Find where the given text appears and provide that cell's center as (x, y) coordinate. 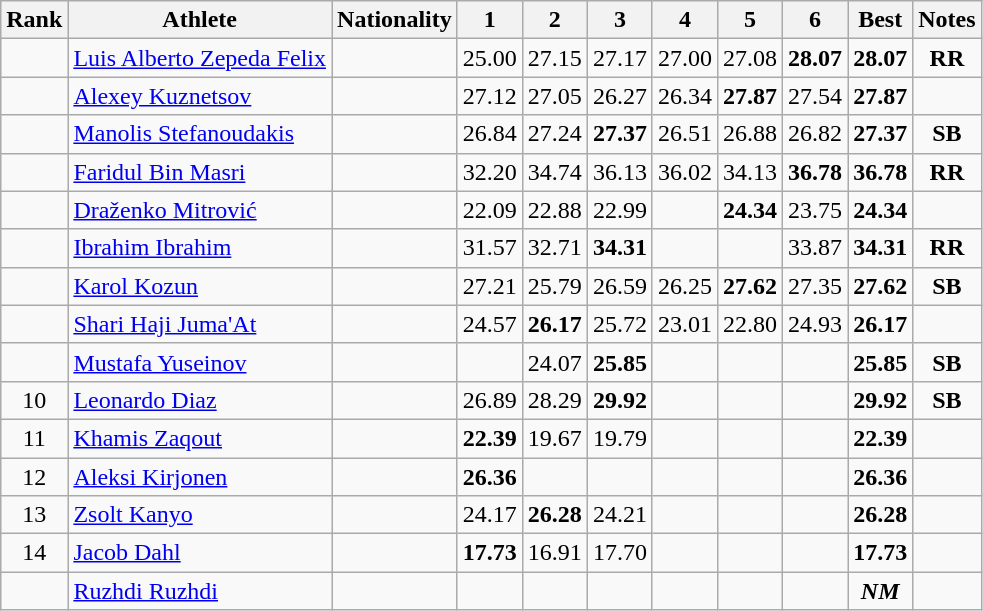
34.74 (554, 172)
26.59 (620, 286)
24.07 (554, 362)
Ibrahim Ibrahim (200, 248)
36.02 (684, 172)
Nationality (395, 20)
26.82 (816, 134)
19.79 (620, 438)
Karol Kozun (200, 286)
27.08 (750, 58)
23.01 (684, 324)
Athlete (200, 20)
26.34 (684, 96)
NM (880, 591)
31.57 (490, 248)
24.57 (490, 324)
Notes (947, 20)
22.88 (554, 210)
36.13 (620, 172)
Luis Alberto Zepeda Felix (200, 58)
32.71 (554, 248)
Leonardo Diaz (200, 400)
10 (34, 400)
27.35 (816, 286)
24.93 (816, 324)
28.29 (554, 400)
32.20 (490, 172)
23.75 (816, 210)
16.91 (554, 553)
24.17 (490, 515)
26.89 (490, 400)
25.79 (554, 286)
17.70 (620, 553)
27.54 (816, 96)
22.99 (620, 210)
Manolis Stefanoudakis (200, 134)
27.24 (554, 134)
6 (816, 20)
1 (490, 20)
25.00 (490, 58)
26.88 (750, 134)
Rank (34, 20)
27.15 (554, 58)
26.84 (490, 134)
34.13 (750, 172)
5 (750, 20)
11 (34, 438)
12 (34, 477)
Khamis Zaqout (200, 438)
Mustafa Yuseinov (200, 362)
22.80 (750, 324)
Shari Haji Juma'At (200, 324)
13 (34, 515)
Aleksi Kirjonen (200, 477)
Draženko Mitrović (200, 210)
27.00 (684, 58)
14 (34, 553)
26.51 (684, 134)
4 (684, 20)
Ruzhdi Ruzhdi (200, 591)
Jacob Dahl (200, 553)
3 (620, 20)
33.87 (816, 248)
26.25 (684, 286)
Faridul Bin Masri (200, 172)
Alexey Kuznetsov (200, 96)
27.12 (490, 96)
27.05 (554, 96)
25.72 (620, 324)
22.09 (490, 210)
27.17 (620, 58)
19.67 (554, 438)
Zsolt Kanyo (200, 515)
2 (554, 20)
26.27 (620, 96)
24.21 (620, 515)
Best (880, 20)
27.21 (490, 286)
